Identify which cell holds the provided text, then report its (x, y) central coordinate. 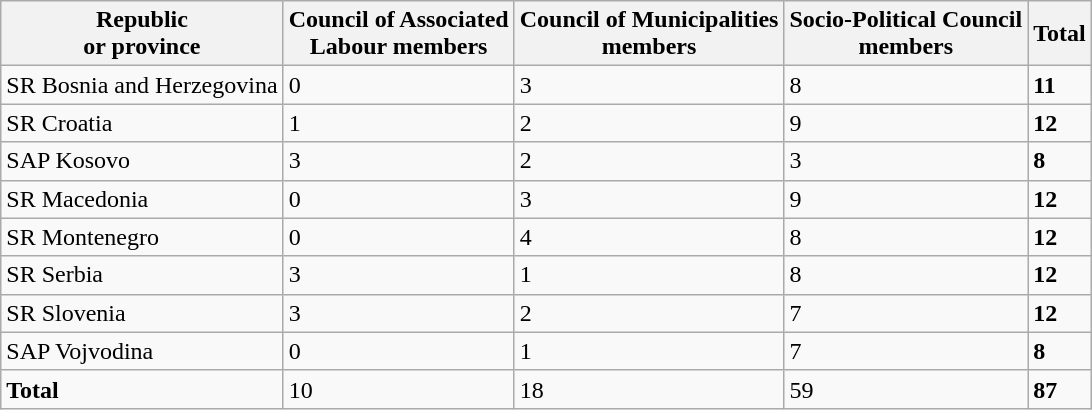
SAP Vojvodina (142, 351)
Council of AssociatedLabour members (398, 34)
Council of Municipalitiesmembers (649, 34)
SR Macedonia (142, 199)
SR Croatia (142, 123)
SAP Kosovo (142, 161)
59 (906, 389)
Socio-Political Councilmembers (906, 34)
SR Montenegro (142, 237)
10 (398, 389)
SR Slovenia (142, 313)
SR Bosnia and Herzegovina (142, 85)
Republicor province (142, 34)
4 (649, 237)
87 (1060, 389)
11 (1060, 85)
SR Serbia (142, 275)
18 (649, 389)
